Detect which cell encompasses the target text, then output its [X, Y] center coordinate. 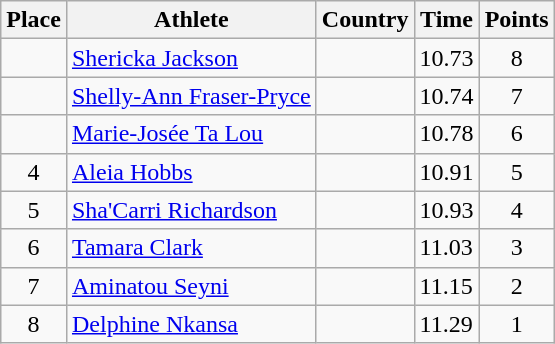
Shelly-Ann Fraser-Pryce [191, 96]
Shericka Jackson [191, 58]
11.03 [446, 248]
Country [365, 20]
Place [34, 20]
Points [516, 20]
10.93 [446, 210]
Marie-Josée Ta Lou [191, 134]
Tamara Clark [191, 248]
10.73 [446, 58]
Delphine Nkansa [191, 324]
11.29 [446, 324]
Aminatou Seyni [191, 286]
Sha'Carri Richardson [191, 210]
1 [516, 324]
11.15 [446, 286]
Aleia Hobbs [191, 172]
10.74 [446, 96]
10.91 [446, 172]
3 [516, 248]
10.78 [446, 134]
2 [516, 286]
Athlete [191, 20]
Time [446, 20]
